Output the (x, y) coordinate of the center of the cell containing the given text.  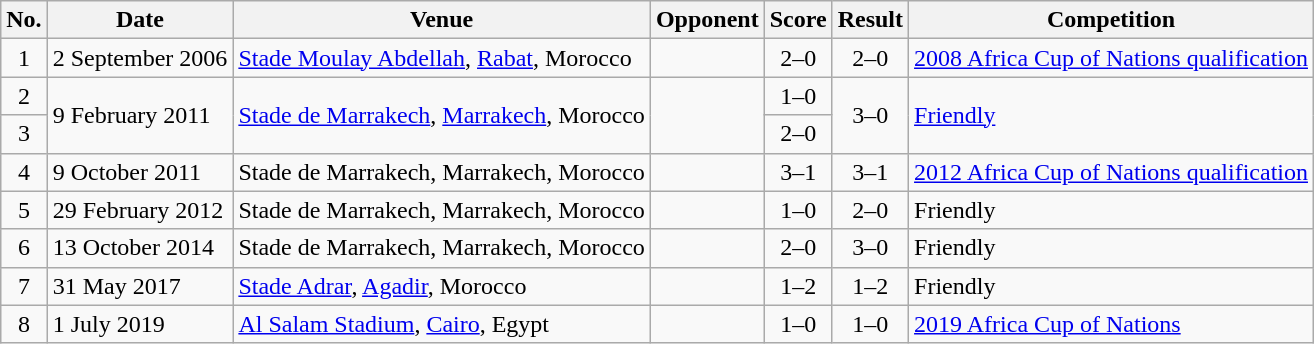
8 (24, 324)
Stade Moulay Abdellah, Rabat, Morocco (442, 58)
9 February 2011 (140, 115)
6 (24, 248)
2008 Africa Cup of Nations qualification (1112, 58)
No. (24, 20)
1 July 2019 (140, 324)
Al Salam Stadium, Cairo, Egypt (442, 324)
29 February 2012 (140, 210)
31 May 2017 (140, 286)
1 (24, 58)
Result (870, 20)
13 October 2014 (140, 248)
5 (24, 210)
2019 Africa Cup of Nations (1112, 324)
Date (140, 20)
2012 Africa Cup of Nations qualification (1112, 172)
4 (24, 172)
2 September 2006 (140, 58)
7 (24, 286)
3 (24, 134)
Competition (1112, 20)
Venue (442, 20)
2 (24, 96)
Opponent (707, 20)
Stade Adrar, Agadir, Morocco (442, 286)
9 October 2011 (140, 172)
Score (798, 20)
